Provide the [x, y] coordinate of the cell's center where the given text is located.  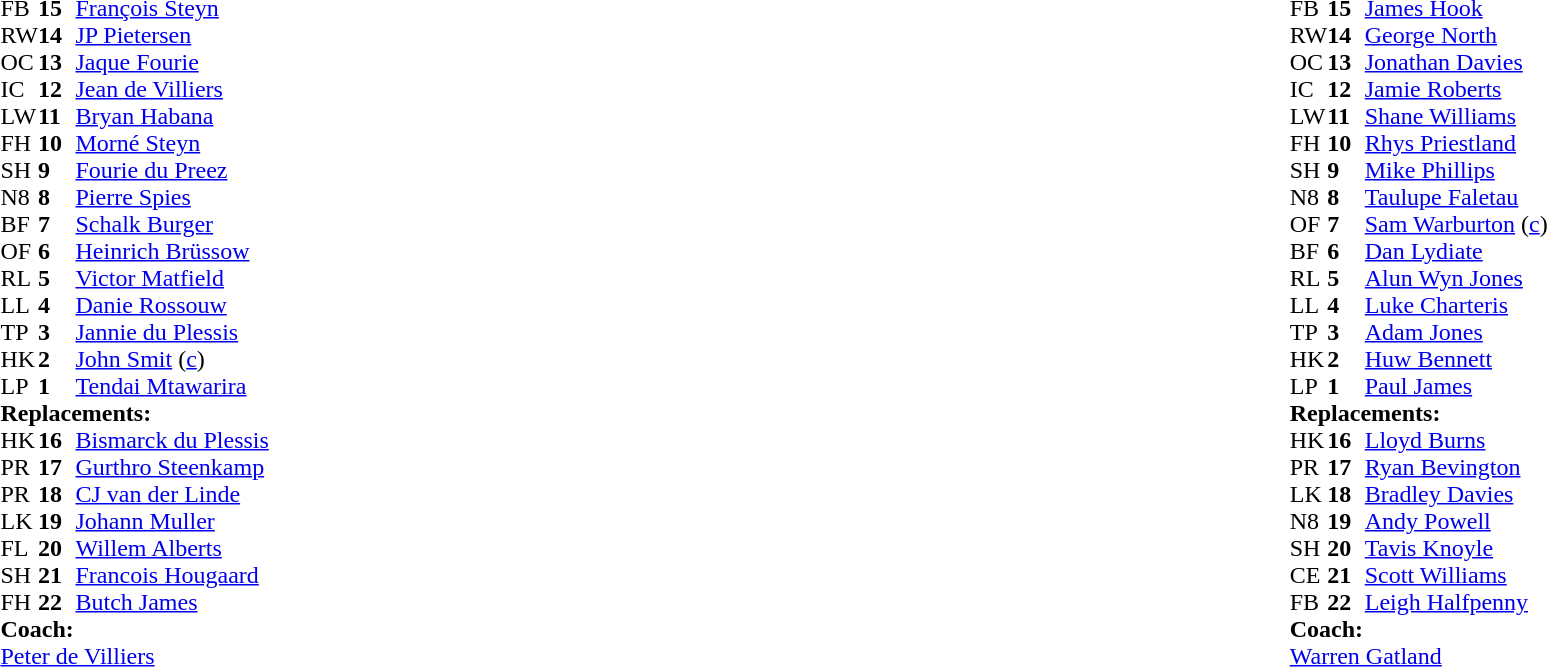
Danie Rossouw [172, 306]
Francois Hougaard [172, 576]
Coach: [134, 630]
JP Pietersen [172, 36]
CJ van der Linde [172, 494]
CE [1309, 576]
Jean de Villiers [172, 90]
Bismarck du Plessis [172, 440]
Fourie du Preez [172, 170]
FL [19, 548]
Morné Steyn [172, 144]
FB [1309, 602]
John Smit (c) [172, 360]
Johann Muller [172, 522]
Jaque Fourie [172, 62]
Tendai Mtawarira [172, 386]
Willem Alberts [172, 548]
Schalk Burger [172, 224]
Replacements: [134, 414]
Heinrich Brüssow [172, 252]
Pierre Spies [172, 198]
Victor Matfield [172, 278]
Jannie du Plessis [172, 332]
Butch James [172, 602]
Gurthro Steenkamp [172, 468]
Bryan Habana [172, 116]
